Pinpoint the cell where the given text exists, returning its [x, y] midpoint coordinate. 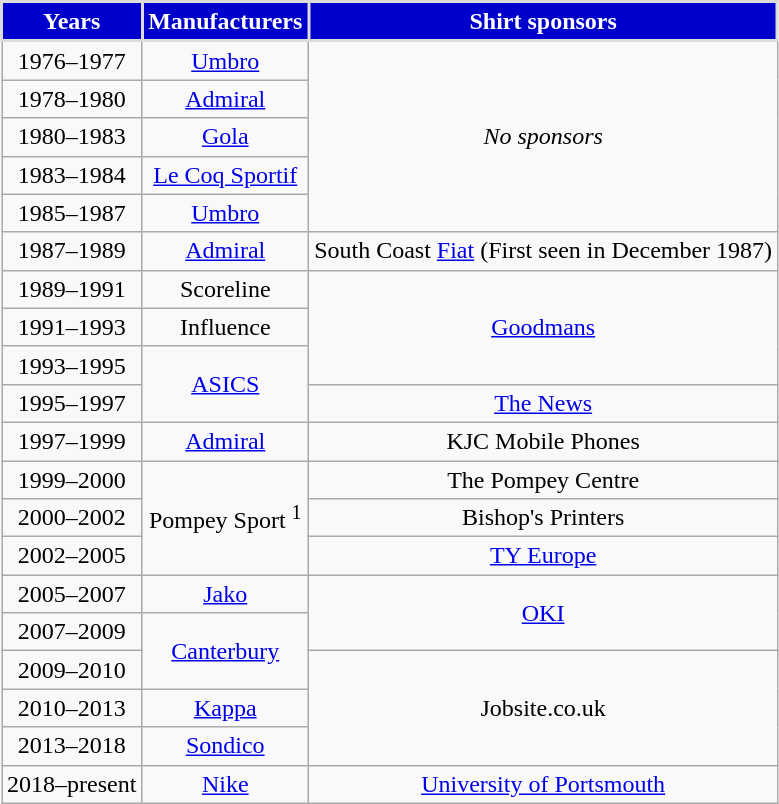
2010–2013 [72, 708]
OKI [544, 613]
No sponsors [544, 136]
Influence [226, 327]
Gola [226, 137]
The Pompey Centre [544, 479]
Le Coq Sportif [226, 175]
1989–1991 [72, 289]
2018–present [72, 784]
2009–2010 [72, 670]
Shirt sponsors [544, 22]
Pompey Sport 1 [226, 517]
University of Portsmouth [544, 784]
2013–2018 [72, 746]
Manufacturers [226, 22]
ASICS [226, 384]
The News [544, 403]
Years [72, 22]
1983–1984 [72, 175]
Sondico [226, 746]
2007–2009 [72, 632]
1987–1989 [72, 251]
2005–2007 [72, 594]
2002–2005 [72, 556]
1980–1983 [72, 137]
1993–1995 [72, 365]
1991–1993 [72, 327]
Jobsite.co.uk [544, 708]
Jako [226, 594]
Goodmans [544, 327]
1976–1977 [72, 60]
1997–1999 [72, 441]
TY Europe [544, 556]
1995–1997 [72, 403]
1999–2000 [72, 479]
2000–2002 [72, 518]
1978–1980 [72, 99]
KJC Mobile Phones [544, 441]
1985–1987 [72, 213]
South Coast Fiat (First seen in December 1987) [544, 251]
Bishop's Printers [544, 518]
Kappa [226, 708]
Scoreline [226, 289]
Canterbury [226, 651]
Nike [226, 784]
